Find where the given text appears and provide that cell's center as (x, y) coordinate. 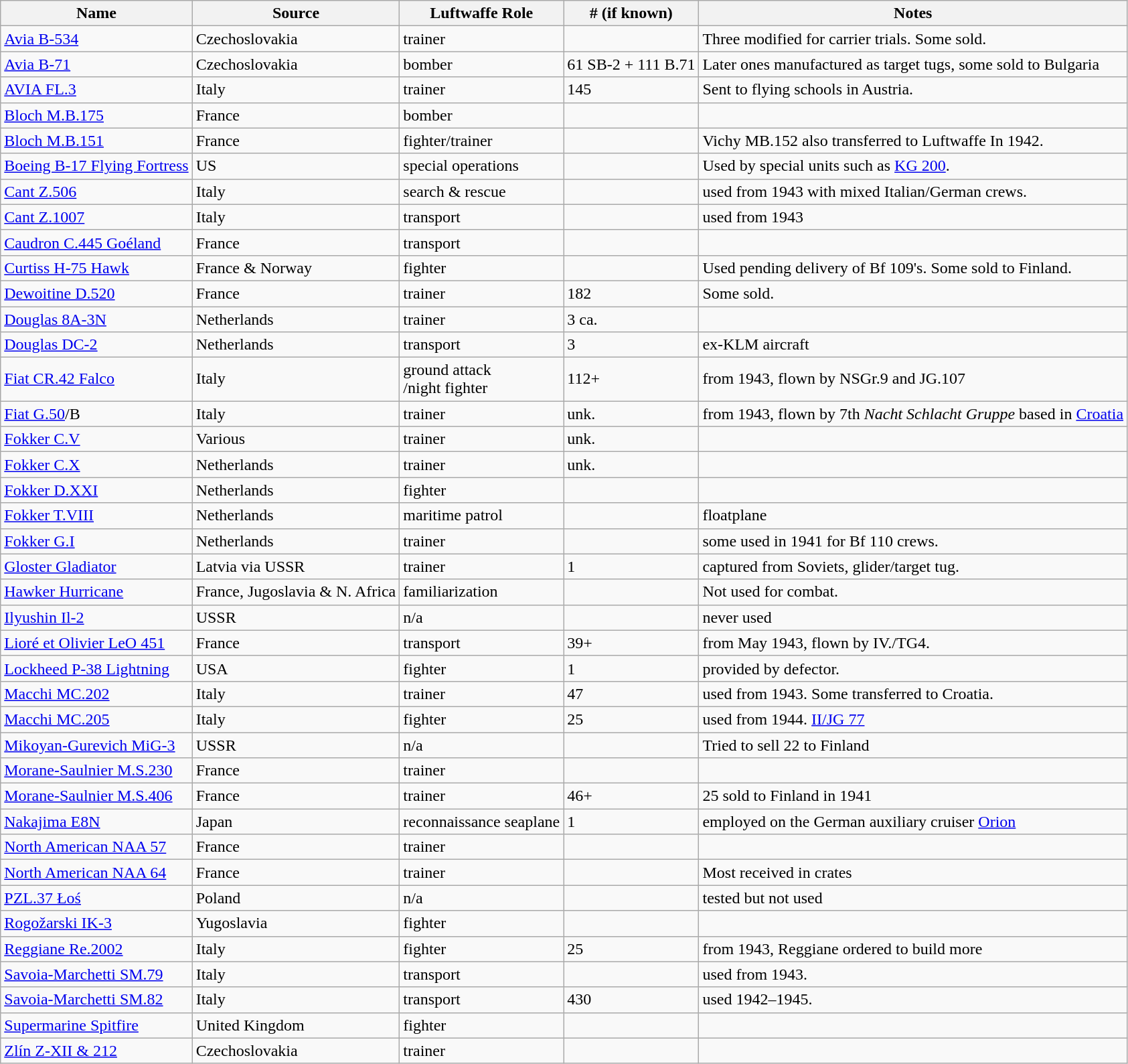
Not used for combat. (913, 592)
Three modified for carrier trials. Some sold. (913, 39)
46+ (631, 796)
maritime patrol (482, 516)
430 (631, 1000)
Curtiss H-75 Hawk (96, 268)
from 1943, Reggiane ordered to build more (913, 949)
Savoia-Marchetti SM.82 (96, 1000)
used from 1943. (913, 974)
Zlín Z-XII & 212 (96, 1051)
Various (296, 439)
some used in 1941 for Bf 110 crews. (913, 541)
Mikoyan-Gurevich MiG-3 (96, 745)
Source (296, 13)
Lockheed P-38 Lightning (96, 668)
Fokker C.X (96, 465)
Cant Z.506 (96, 192)
floatplane (913, 516)
fighter/trainer (482, 141)
61 SB-2 + 111 B.71 (631, 64)
Poland (296, 898)
AVIA FL.3 (96, 90)
used 1942–1945. (913, 1000)
Fokker D.XXI (96, 490)
Fokker G.I (96, 541)
provided by defector. (913, 668)
Fiat G.50/B (96, 414)
Bloch M.B.151 (96, 141)
ground attack/night fighter (482, 379)
Notes (913, 13)
Rogožarski IK-3 (96, 923)
Avia B-71 (96, 64)
39+ (631, 643)
Gloster Gladiator (96, 566)
47 (631, 694)
Most received in crates (913, 872)
3 ca. (631, 319)
employed on the German auxiliary cruiser Orion (913, 822)
Fokker T.VIII (96, 516)
Supermarine Spitfire (96, 1025)
Latvia via USSR (296, 566)
Douglas 8A-3N (96, 319)
Used by special units such as KG 200. (913, 166)
Macchi MC.202 (96, 694)
Cant Z.1007 (96, 217)
used from 1943 (913, 217)
Name (96, 13)
Savoia-Marchetti SM.79 (96, 974)
Later ones manufactured as target tugs, some sold to Bulgaria (913, 64)
search & rescue (482, 192)
Luftwaffe Role (482, 13)
Yugoslavia (296, 923)
Macchi MC.205 (96, 719)
US (296, 166)
Morane-Saulnier M.S.230 (96, 771)
Hawker Hurricane (96, 592)
PZL.37 Łoś (96, 898)
182 (631, 293)
Used pending delivery of Bf 109's. Some sold to Finland. (913, 268)
Vichy MB.152 also transferred to Luftwaffe In 1942. (913, 141)
145 (631, 90)
Morane-Saulnier M.S.406 (96, 796)
Nakajima E8N (96, 822)
from 1943, flown by NSGr.9 and JG.107 (913, 379)
France, Jugoslavia & N. Africa (296, 592)
reconnaissance seaplane (482, 822)
familiarization (482, 592)
Boeing B-17 Flying Fortress (96, 166)
used from 1943. Some transferred to Croatia. (913, 694)
112+ (631, 379)
North American NAA 57 (96, 847)
from 1943, flown by 7th Nacht Schlacht Gruppe based in Croatia (913, 414)
tested but not used (913, 898)
Japan (296, 822)
Douglas DC-2 (96, 345)
ex-KLM aircraft (913, 345)
Ilyushin Il-2 (96, 617)
special operations (482, 166)
USA (296, 668)
Bloch M.B.175 (96, 115)
Fokker C.V (96, 439)
never used (913, 617)
used from 1944. II/JG 77 (913, 719)
used from 1943 with mixed Italian/German crews. (913, 192)
Lioré et Olivier LeO 451 (96, 643)
# (if known) (631, 13)
Caudron C.445 Goéland (96, 242)
25 sold to Finland in 1941 (913, 796)
Sent to flying schools in Austria. (913, 90)
Fiat CR.42 Falco (96, 379)
United Kingdom (296, 1025)
Some sold. (913, 293)
captured from Soviets, glider/target tug. (913, 566)
Avia B-534 (96, 39)
North American NAA 64 (96, 872)
Reggiane Re.2002 (96, 949)
3 (631, 345)
Dewoitine D.520 (96, 293)
Tried to sell 22 to Finland (913, 745)
France & Norway (296, 268)
from May 1943, flown by IV./TG4. (913, 643)
